Capture the cell that displays the provided text and extract its [x, y] central coordinate. 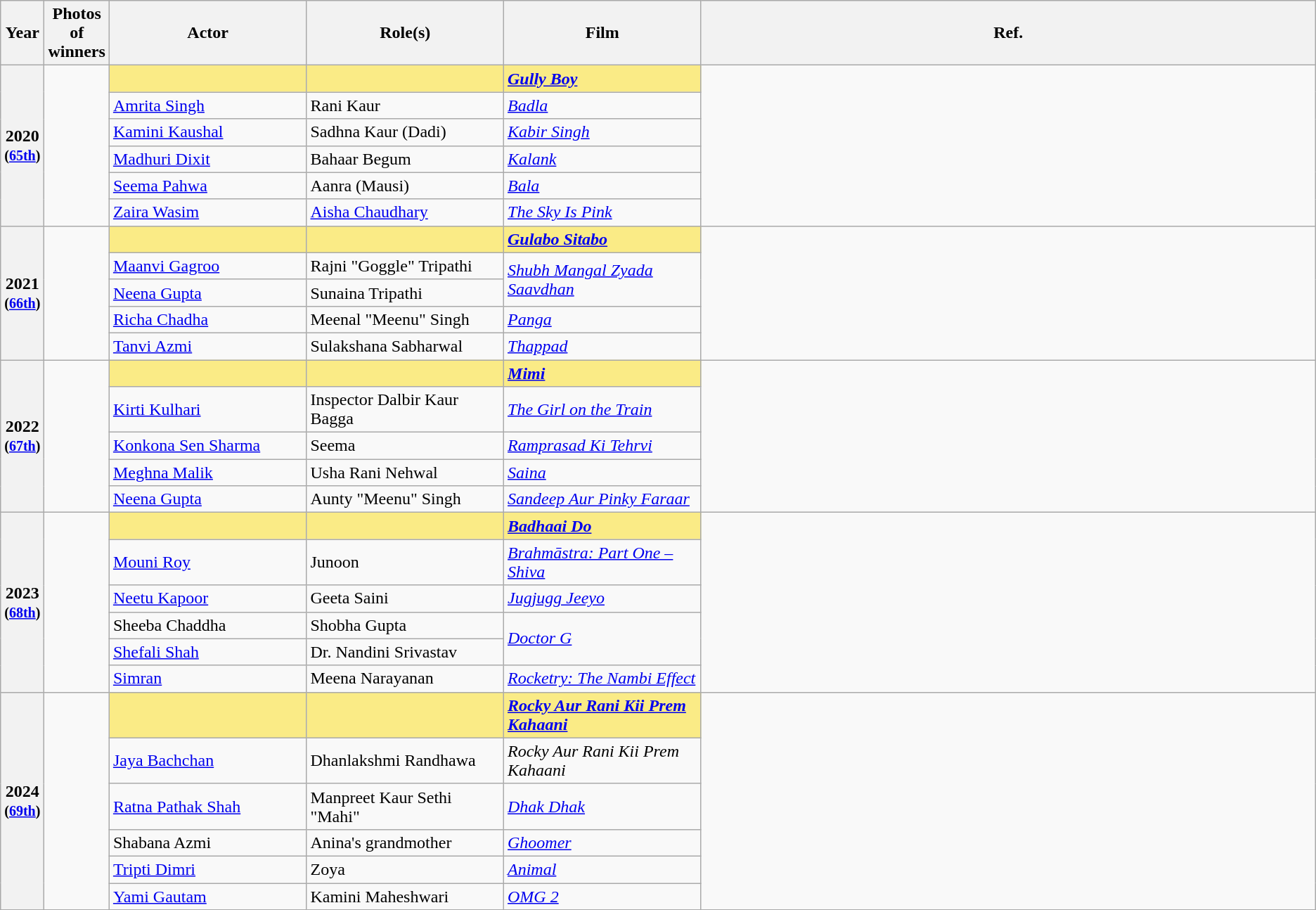
Kamini Kaushal [208, 132]
Geeta Saini [405, 598]
The Girl on the Train [603, 409]
Year [22, 33]
Sunaina Tripathi [405, 293]
Mimi [603, 373]
Richa Chadha [208, 319]
2023 (68th) [22, 602]
Kalank [603, 159]
Zaira Wasim [208, 212]
Tripti Dimri [208, 869]
Sandeep Aur Pinky Faraar [603, 499]
Bala [603, 186]
Inspector Dalbir Kaur Bagga [405, 409]
Sheeba Chaddha [208, 625]
Madhuri Dixit [208, 159]
Aanra (Mausi) [405, 186]
Photos of winners [77, 33]
Sulakshana Sabharwal [405, 346]
Ref. [1008, 33]
Thappad [603, 346]
Manpreet Kaur Sethi "Mahi" [405, 806]
Film [603, 33]
Saina [603, 473]
Brahmāstra: Part One – Shiva [603, 563]
2020 (65th) [22, 146]
Meenal "Meenu" Singh [405, 319]
Rajni "Goggle" Tripathi [405, 266]
Jugjugg Jeeyo [603, 598]
Yami Gautam [208, 897]
Dhak Dhak [603, 806]
Role(s) [405, 33]
Aisha Chaudhary [405, 212]
Ramprasad Ki Tehrvi [603, 446]
Dhanlakshmi Randhawa [405, 761]
Meghna Malik [208, 473]
Badhaai Do [603, 526]
2024 (69th) [22, 800]
Neetu Kapoor [208, 598]
Simran [208, 679]
Usha Rani Nehwal [405, 473]
Zoya [405, 869]
Shefali Shah [208, 652]
Dr. Nandini Srivastav [405, 652]
Rocketry: The Nambi Effect [603, 679]
Aunty "Meenu" Singh [405, 499]
Konkona Sen Sharma [208, 446]
Badla [603, 105]
Anina's grandmother [405, 842]
Kabir Singh [603, 132]
Ghoomer [603, 842]
Jaya Bachchan [208, 761]
Panga [603, 319]
Gulabo Sitabo [603, 239]
Maanvi Gagroo [208, 266]
Doctor G [603, 639]
2021 (66th) [22, 293]
Meena Narayanan [405, 679]
Amrita Singh [208, 105]
Sadhna Kaur (Dadi) [405, 132]
Mouni Roy [208, 563]
Shubh Mangal Zyada Saavdhan [603, 279]
Kirti Kulhari [208, 409]
Shabana Azmi [208, 842]
Gully Boy [603, 79]
Animal [603, 869]
Actor [208, 33]
The Sky Is Pink [603, 212]
Ratna Pathak Shah [208, 806]
Tanvi Azmi [208, 346]
Shobha Gupta [405, 625]
Seema Pahwa [208, 186]
Rani Kaur [405, 105]
Seema [405, 446]
2022 (67th) [22, 436]
Junoon [405, 563]
OMG 2 [603, 897]
Kamini Maheshwari [405, 897]
Bahaar Begum [405, 159]
